Pinpoint the cell where the given text exists, returning its [x, y] midpoint coordinate. 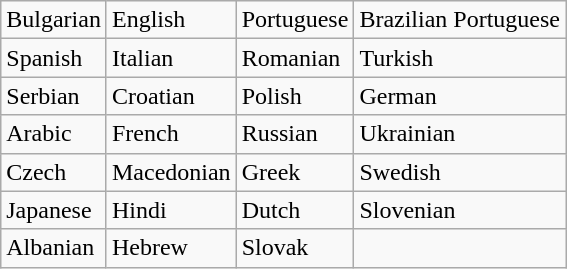
English [171, 20]
Greek [295, 172]
Spanish [54, 58]
Japanese [54, 210]
Bulgarian [54, 20]
Hebrew [171, 248]
Romanian [295, 58]
Portuguese [295, 20]
Hindi [171, 210]
Czech [54, 172]
Serbian [54, 96]
Albanian [54, 248]
Turkish [460, 58]
Ukrainian [460, 134]
Italian [171, 58]
Brazilian Portuguese [460, 20]
Dutch [295, 210]
French [171, 134]
Macedonian [171, 172]
Slovak [295, 248]
German [460, 96]
Slovenian [460, 210]
Russian [295, 134]
Swedish [460, 172]
Polish [295, 96]
Croatian [171, 96]
Arabic [54, 134]
